Find where the given text appears and provide that cell's center as (x, y) coordinate. 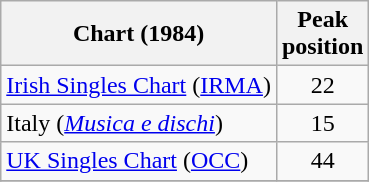
15 (322, 123)
22 (322, 85)
Chart (1984) (139, 34)
Italy (Musica e dischi) (139, 123)
Irish Singles Chart (IRMA) (139, 85)
Peakposition (322, 34)
UK Singles Chart (OCC) (139, 161)
44 (322, 161)
